Identify which cell holds the provided text, then report its (X, Y) central coordinate. 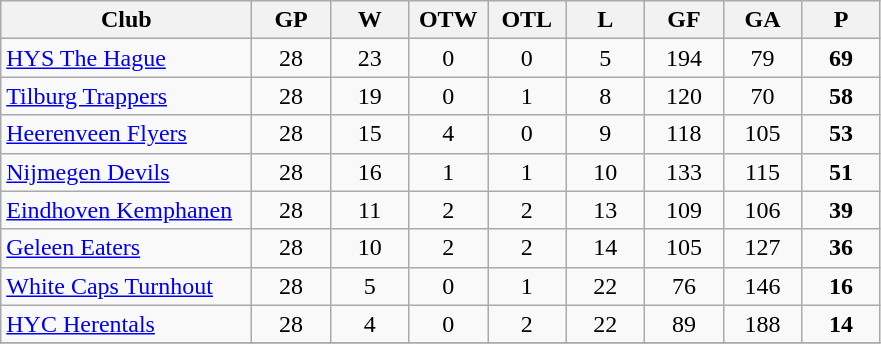
Club (126, 20)
L (606, 20)
51 (842, 172)
79 (762, 58)
OTL (528, 20)
HYS The Hague (126, 58)
69 (842, 58)
53 (842, 134)
P (842, 20)
133 (684, 172)
39 (842, 210)
11 (370, 210)
W (370, 20)
188 (762, 324)
GF (684, 20)
76 (684, 286)
HYC Herentals (126, 324)
Heerenveen Flyers (126, 134)
118 (684, 134)
GP (292, 20)
70 (762, 96)
GA (762, 20)
9 (606, 134)
Tilburg Trappers (126, 96)
89 (684, 324)
Nijmegen Devils (126, 172)
120 (684, 96)
23 (370, 58)
13 (606, 210)
146 (762, 286)
194 (684, 58)
58 (842, 96)
OTW (448, 20)
White Caps Turnhout (126, 286)
Eindhoven Kemphanen (126, 210)
115 (762, 172)
36 (842, 248)
19 (370, 96)
106 (762, 210)
127 (762, 248)
Geleen Eaters (126, 248)
109 (684, 210)
8 (606, 96)
15 (370, 134)
